Pinpoint the cell where the given text exists, returning its (x, y) midpoint coordinate. 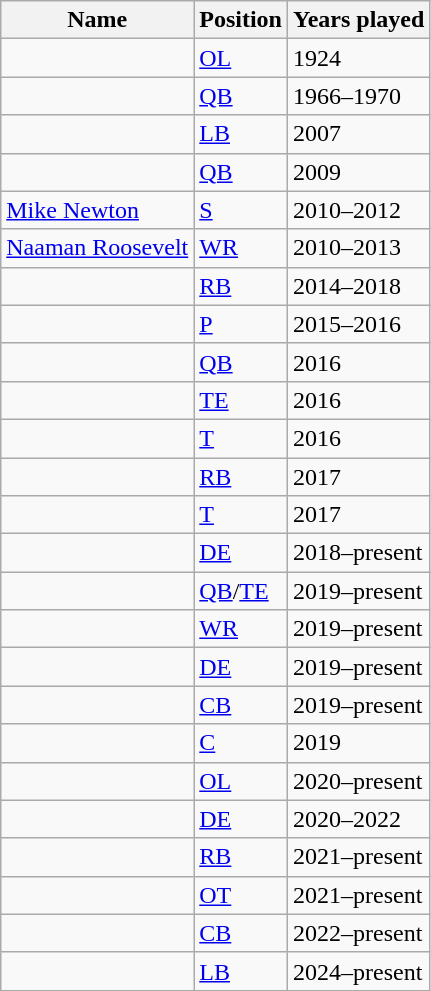
2015–2016 (359, 324)
2010–2013 (359, 248)
2010–2012 (359, 210)
2024–present (359, 971)
QB/TE (241, 591)
2009 (359, 172)
2022–present (359, 933)
1966–1970 (359, 96)
Name (98, 20)
2020–2022 (359, 819)
2018–present (359, 553)
2020–present (359, 781)
Position (241, 20)
C (241, 743)
Mike Newton (98, 210)
1924 (359, 58)
2014–2018 (359, 286)
TE (241, 400)
2019 (359, 743)
S (241, 210)
OT (241, 895)
Naaman Roosevelt (98, 248)
Years played (359, 20)
P (241, 324)
2007 (359, 134)
